Scan for the cell matching the given text and deliver its (X, Y) coordinate at center. 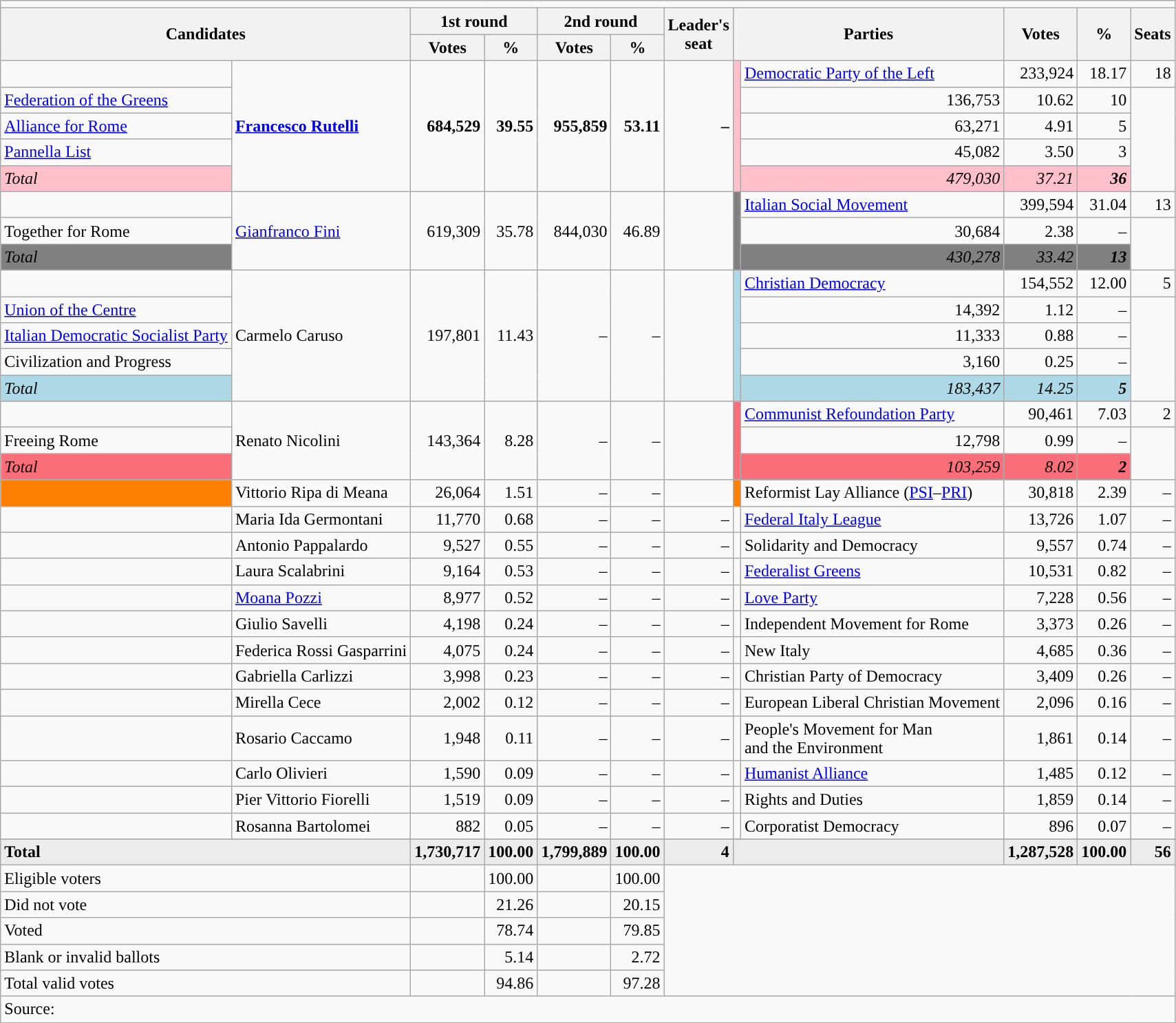
1,590 (447, 774)
Independent Movement for Rome (872, 624)
Gabriella Carlizzi (321, 676)
4.91 (1040, 126)
4,685 (1040, 650)
Mirella Cece (321, 702)
Eligible voters (206, 878)
Blank or invalid ballots (206, 957)
Giulio Savelli (321, 624)
0.74 (1104, 545)
2.72 (637, 957)
56 (1153, 852)
Federica Rossi Gasparrini (321, 650)
Did not vote (206, 905)
21.26 (511, 905)
143,364 (447, 441)
9,164 (447, 571)
14.25 (1040, 388)
33.42 (1040, 257)
10.62 (1040, 100)
3,409 (1040, 676)
36 (1104, 178)
1,485 (1040, 774)
1,948 (447, 738)
3,373 (1040, 624)
People's Movement for Man and the Environment (872, 738)
9,527 (447, 545)
0.11 (511, 738)
1.07 (1104, 519)
0.56 (1104, 598)
10 (1104, 100)
20.15 (637, 905)
1,799,889 (574, 852)
Alliance for Rome (116, 126)
2,002 (447, 702)
430,278 (872, 257)
1.12 (1040, 309)
Italian Democratic Socialist Party (116, 336)
Corporatist Democracy (872, 826)
Parties (868, 34)
Pier Vittorio Fiorelli (321, 800)
Total valid votes (206, 983)
3,998 (447, 676)
90,461 (1040, 414)
0.16 (1104, 702)
399,594 (1040, 204)
18.17 (1104, 74)
154,552 (1040, 283)
0.88 (1040, 336)
4 (698, 852)
Seats (1153, 34)
Voted (206, 931)
Christian Democracy (872, 283)
Love Party (872, 598)
Laura Scalabrini (321, 571)
11.43 (511, 335)
12,798 (872, 441)
Christian Party of Democracy (872, 676)
10,531 (1040, 571)
0.55 (511, 545)
46.89 (637, 231)
896 (1040, 826)
8.28 (511, 441)
Gianfranco Fini (321, 231)
619,309 (447, 231)
1,730,717 (447, 852)
103,259 (872, 467)
233,924 (1040, 74)
1.51 (511, 493)
Rosanna Bartolomei (321, 826)
Carlo Olivieri (321, 774)
European Liberal Christian Movement (872, 702)
4,075 (447, 650)
Reformist Lay Alliance (PSI–PRI) (872, 493)
Federation of the Greens (116, 100)
1,859 (1040, 800)
18 (1153, 74)
7,228 (1040, 598)
31.04 (1104, 204)
8.02 (1040, 467)
Freeing Rome (116, 441)
Pannella List (116, 152)
11,333 (872, 336)
183,437 (872, 388)
Communist Refoundation Party (872, 414)
136,753 (872, 100)
13,726 (1040, 519)
78.74 (511, 931)
97.28 (637, 983)
0.52 (511, 598)
79.85 (637, 931)
0.05 (511, 826)
0.07 (1104, 826)
Union of the Centre (116, 309)
2,096 (1040, 702)
882 (447, 826)
0.23 (511, 676)
Democratic Party of the Left (872, 74)
94.86 (511, 983)
New Italy (872, 650)
Civilization and Progress (116, 362)
3.50 (1040, 152)
1,861 (1040, 738)
8,977 (447, 598)
12.00 (1104, 283)
Antonio Pappalardo (321, 545)
0.68 (511, 519)
9,557 (1040, 545)
1st round (474, 21)
Together for Rome (116, 231)
684,529 (447, 126)
197,801 (447, 335)
35.78 (511, 231)
844,030 (574, 231)
14,392 (872, 309)
2nd round (601, 21)
53.11 (637, 126)
479,030 (872, 178)
Solidarity and Democracy (872, 545)
Maria Ida Germontani (321, 519)
11,770 (447, 519)
Leader'sseat (698, 34)
26,064 (447, 493)
30,684 (872, 231)
Source: (588, 1009)
1,519 (447, 800)
0.53 (511, 571)
0.99 (1040, 441)
37.21 (1040, 178)
7.03 (1104, 414)
955,859 (574, 126)
1,287,528 (1040, 852)
0.25 (1040, 362)
Carmelo Caruso (321, 335)
0.82 (1104, 571)
Moana Pozzi (321, 598)
Rosario Caccamo (321, 738)
Federalist Greens (872, 571)
5.14 (511, 957)
4,198 (447, 624)
Candidates (206, 34)
3 (1104, 152)
2.38 (1040, 231)
Federal Italy League (872, 519)
30,818 (1040, 493)
45,082 (872, 152)
3,160 (872, 362)
Humanist Alliance (872, 774)
Renato Nicolini (321, 441)
0.36 (1104, 650)
63,271 (872, 126)
39.55 (511, 126)
2.39 (1104, 493)
Italian Social Movement (872, 204)
Vittorio Ripa di Meana (321, 493)
Rights and Duties (872, 800)
Francesco Rutelli (321, 126)
